Return the (X, Y) coordinate for the center point of the cell that contains the specified text.  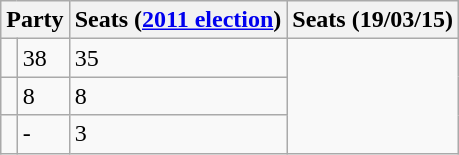
- (43, 134)
Seats (2011 election) (178, 20)
35 (178, 58)
Seats (19/03/15) (373, 20)
Party (35, 20)
38 (43, 58)
3 (178, 134)
